Output the (X, Y) coordinate of the center of the cell containing the given text.  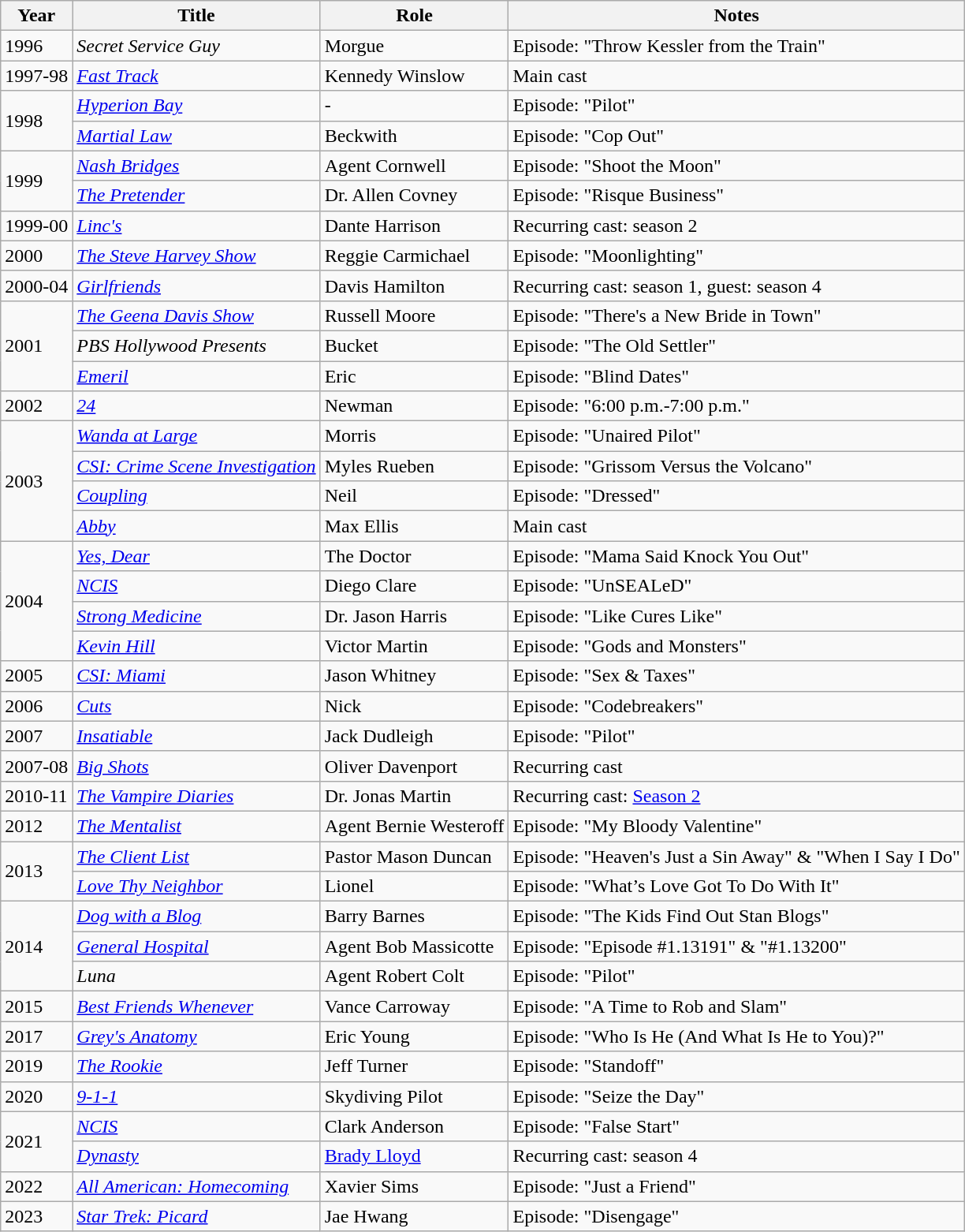
Newman (415, 406)
Myles Rueben (415, 466)
Episode: "A Time to Rob and Slam" (736, 1006)
Episode: "UnSEALeD" (736, 586)
- (415, 106)
Episode: "Risque Business" (736, 196)
2010-11 (36, 796)
Clark Anderson (415, 1126)
Barry Barnes (415, 917)
Oliver Davenport (415, 766)
Dr. Jonas Martin (415, 796)
Dynasty (196, 1156)
Dr. Jason Harris (415, 616)
Brady Lloyd (415, 1156)
Diego Clare (415, 586)
Star Trek: Picard (196, 1216)
Wanda at Large (196, 436)
Episode: "Blind Dates" (736, 376)
Episode: "The Old Settler" (736, 345)
2005 (36, 676)
2022 (36, 1186)
2001 (36, 345)
Title (196, 16)
Morgue (415, 46)
Kevin Hill (196, 646)
The Pretender (196, 196)
1998 (36, 121)
Jae Hwang (415, 1216)
Episode: "Unaired Pilot" (736, 436)
Role (415, 16)
CSI: Crime Scene Investigation (196, 466)
Linc's (196, 226)
Episode: "Who Is He (And What Is He to You)?" (736, 1036)
Episode: "Standoff" (736, 1066)
Kennedy Winslow (415, 76)
2019 (36, 1066)
Year (36, 16)
Eric Young (415, 1036)
Abby (196, 526)
Skydiving Pilot (415, 1096)
Xavier Sims (415, 1186)
Neil (415, 496)
1997-98 (36, 76)
CSI: Miami (196, 676)
Max Ellis (415, 526)
Vance Carroway (415, 1006)
Episode: "What’s Love Got To Do With It" (736, 887)
All American: Homecoming (196, 1186)
Nick (415, 706)
Episode: "Moonlighting" (736, 256)
2007 (36, 736)
2006 (36, 706)
Beckwith (415, 136)
2000 (36, 256)
2021 (36, 1141)
Morris (415, 436)
1999-00 (36, 226)
Episode: "Seize the Day" (736, 1096)
9-1-1 (196, 1096)
Episode: "Sex & Taxes" (736, 676)
Secret Service Guy (196, 46)
2014 (36, 946)
Yes, Dear (196, 556)
The Vampire Diaries (196, 796)
Grey's Anatomy (196, 1036)
Episode: "Throw Kessler from the Train" (736, 46)
Fast Track (196, 76)
Luna (196, 976)
1996 (36, 46)
Recurring cast: season 2 (736, 226)
Insatiable (196, 736)
2012 (36, 826)
Martial Law (196, 136)
Coupling (196, 496)
2000-04 (36, 286)
Strong Medicine (196, 616)
Jason Whitney (415, 676)
Episode: "Shoot the Moon" (736, 166)
Nash Bridges (196, 166)
Episode: "Like Cures Like" (736, 616)
Episode: "Mama Said Knock You Out" (736, 556)
Cuts (196, 706)
Episode: "Gods and Monsters" (736, 646)
PBS Hollywood Presents (196, 345)
Agent Bernie Westeroff (415, 826)
Episode: "The Kids Find Out Stan Blogs" (736, 917)
Girlfriends (196, 286)
Agent Cornwell (415, 166)
Notes (736, 16)
Jack Dudleigh (415, 736)
Lionel (415, 887)
1999 (36, 181)
Pastor Mason Duncan (415, 856)
The Doctor (415, 556)
Davis Hamilton (415, 286)
Episode: "There's a New Bride in Town" (736, 315)
Episode: "Codebreakers" (736, 706)
General Hospital (196, 946)
Recurring cast: season 4 (736, 1156)
2020 (36, 1096)
Hyperion Bay (196, 106)
Episode: "False Start" (736, 1126)
2023 (36, 1216)
Dante Harrison (415, 226)
Eric (415, 376)
Emeril (196, 376)
Episode: "Disengage" (736, 1216)
Recurring cast (736, 766)
Episode: "Cop Out" (736, 136)
Episode: "Episode #1.13191" & "#1.13200" (736, 946)
Episode: "Just a Friend" (736, 1186)
2003 (36, 481)
24 (196, 406)
Episode: "6:00 p.m.-7:00 p.m." (736, 406)
Episode: "Dressed" (736, 496)
The Geena Davis Show (196, 315)
The Mentalist (196, 826)
2004 (36, 601)
2013 (36, 871)
Dr. Allen Covney (415, 196)
Russell Moore (415, 315)
Victor Martin (415, 646)
Recurring cast: Season 2 (736, 796)
Dog with a Blog (196, 917)
Best Friends Whenever (196, 1006)
Episode: "My Bloody Valentine" (736, 826)
Love Thy Neighbor (196, 887)
Agent Bob Massicotte (415, 946)
2017 (36, 1036)
2002 (36, 406)
2015 (36, 1006)
Jeff Turner (415, 1066)
The Client List (196, 856)
Agent Robert Colt (415, 976)
Recurring cast: season 1, guest: season 4 (736, 286)
Big Shots (196, 766)
The Rookie (196, 1066)
Episode: "Grissom Versus the Volcano" (736, 466)
The Steve Harvey Show (196, 256)
Reggie Carmichael (415, 256)
Episode: "Heaven's Just a Sin Away" & "When I Say I Do" (736, 856)
2007-08 (36, 766)
Bucket (415, 345)
